Return [X, Y] of the center of cell containing provided text 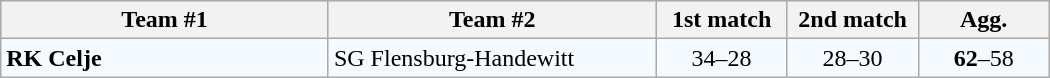
Agg. [984, 20]
Team #2 [492, 20]
RK Celje [165, 58]
SG Flensburg-Handewitt [492, 58]
28–30 [852, 58]
2nd match [852, 20]
34–28 [722, 58]
62–58 [984, 58]
1st match [722, 20]
Team #1 [165, 20]
